Capture the cell that displays the provided text and extract its (X, Y) central coordinate. 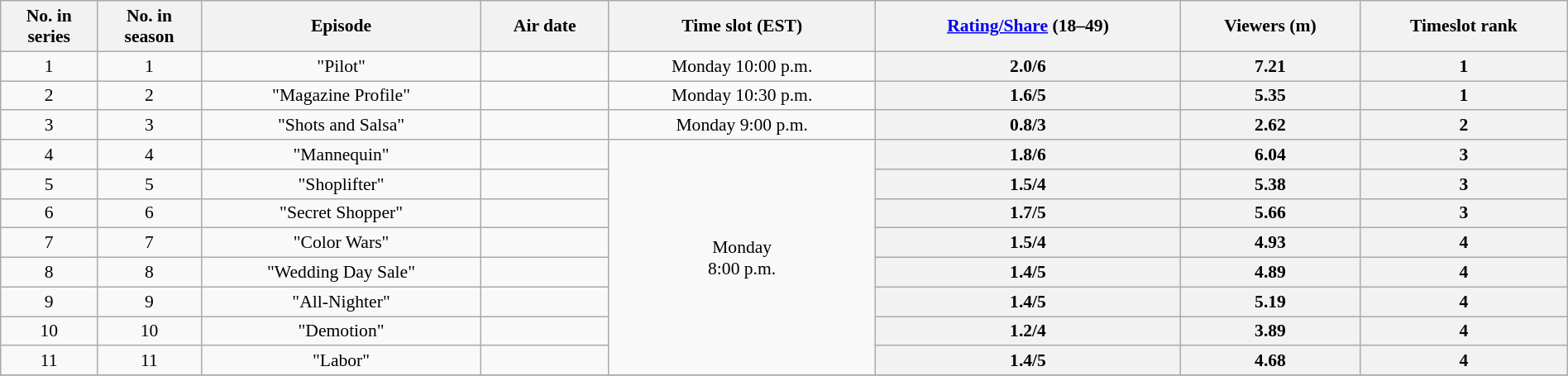
Viewers (m) (1270, 26)
Timeslot rank (1464, 26)
0.8/3 (1029, 126)
"Shoplifter" (341, 184)
"Magazine Profile" (341, 96)
No. inseries (50, 26)
2.0/6 (1029, 66)
4.93 (1270, 243)
"Pilot" (341, 66)
"Wedding Day Sale" (341, 273)
Time slot (EST) (743, 26)
3.89 (1270, 331)
5.38 (1270, 184)
Air date (545, 26)
Monday 10:30 p.m. (743, 96)
Monday8:00 p.m. (743, 258)
1.2/4 (1029, 331)
"Labor" (341, 361)
"Mannequin" (341, 155)
Monday 9:00 p.m. (743, 126)
5.35 (1270, 96)
Monday 10:00 p.m. (743, 66)
"Shots and Salsa" (341, 126)
Episode (341, 26)
No. inseason (150, 26)
1.8/6 (1029, 155)
2.62 (1270, 126)
1.6/5 (1029, 96)
"Color Wars" (341, 243)
5.19 (1270, 302)
"Demotion" (341, 331)
7.21 (1270, 66)
1.7/5 (1029, 213)
"Secret Shopper" (341, 213)
"All-Nighter" (341, 302)
6.04 (1270, 155)
4.68 (1270, 361)
5.66 (1270, 213)
Rating/Share (18–49) (1029, 26)
4.89 (1270, 273)
